Find where the given text appears and provide that cell's center as (x, y) coordinate. 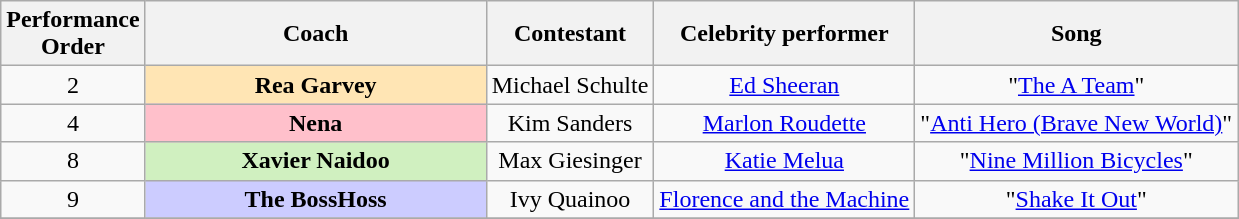
Rea Garvey (316, 85)
8 (73, 161)
4 (73, 123)
Florence and the Machine (784, 199)
"Anti Hero (Brave New World)" (1076, 123)
Katie Melua (784, 161)
Marlon Roudette (784, 123)
The BossHoss (316, 199)
Song (1076, 34)
Xavier Naidoo (316, 161)
Michael Schulte (570, 85)
9 (73, 199)
Coach (316, 34)
"The A Team" (1076, 85)
Nena (316, 123)
Contestant (570, 34)
Celebrity performer (784, 34)
"Shake It Out" (1076, 199)
Ed Sheeran (784, 85)
Max Giesinger (570, 161)
"Nine Million Bicycles" (1076, 161)
Ivy Quainoo (570, 199)
2 (73, 85)
Performance Order (73, 34)
Kim Sanders (570, 123)
